Extract the [x, y] coordinate from the center of the cell holding the provided text.  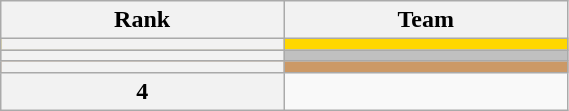
Rank [142, 20]
Team [426, 20]
4 [142, 91]
